Return [x, y] of the center of cell containing provided text 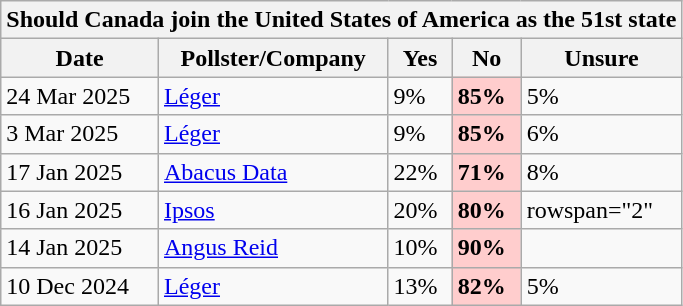
13% [420, 286]
6% [602, 134]
24 Mar 2025 [80, 96]
22% [420, 172]
Should Canada join the United States of America as the 51st state [342, 20]
90% [486, 248]
17 Jan 2025 [80, 172]
82% [486, 286]
Date [80, 58]
rowspan="2" [602, 210]
14 Jan 2025 [80, 248]
Ipsos [272, 210]
Yes [420, 58]
No [486, 58]
Angus Reid [272, 248]
Unsure [602, 58]
10% [420, 248]
20% [420, 210]
71% [486, 172]
8% [602, 172]
80% [486, 210]
Abacus Data [272, 172]
10 Dec 2024 [80, 286]
3 Mar 2025 [80, 134]
16 Jan 2025 [80, 210]
Pollster/Company [272, 58]
